Search for the cell housing the specified text and yield its (x, y) center coordinate. 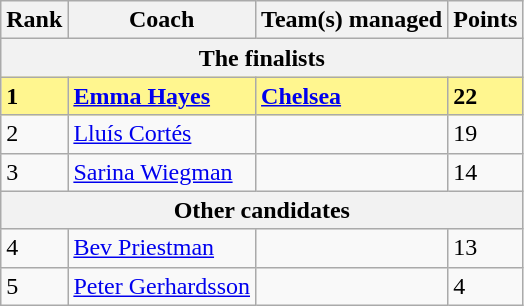
Bev Priestman (162, 248)
Other candidates (262, 210)
Team(s) managed (352, 20)
14 (486, 172)
3 (34, 172)
Chelsea (352, 96)
Peter Gerhardsson (162, 286)
Coach (162, 20)
The finalists (262, 58)
22 (486, 96)
5 (34, 286)
Lluís Cortés (162, 134)
19 (486, 134)
1 (34, 96)
2 (34, 134)
Sarina Wiegman (162, 172)
Emma Hayes (162, 96)
Rank (34, 20)
13 (486, 248)
Points (486, 20)
